Return [X, Y] of the center of cell containing provided text 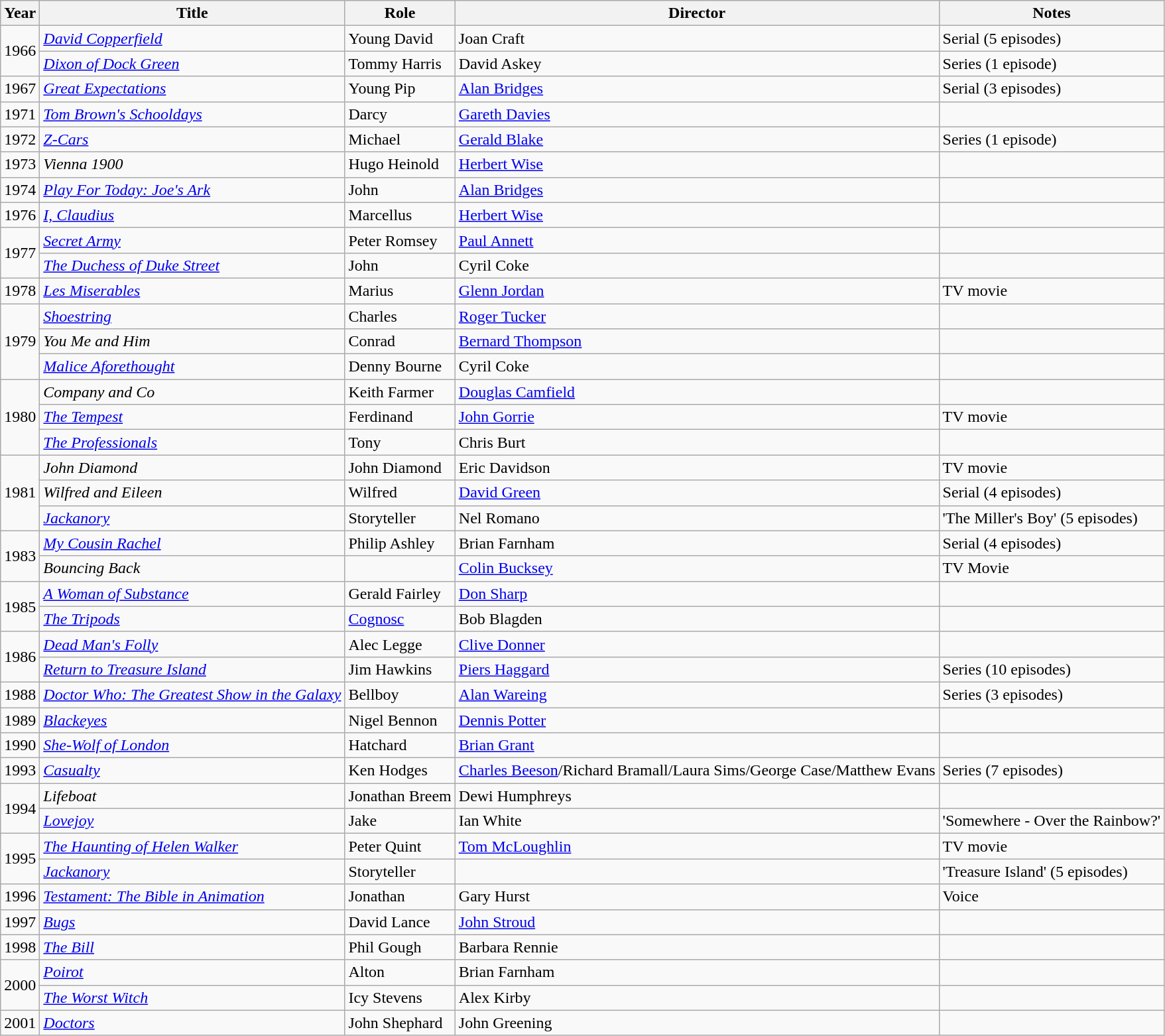
Don Sharp [697, 594]
David Copperfield [192, 38]
1985 [20, 606]
The Bill [192, 947]
Return to Treasure Island [192, 669]
Piers Haggard [697, 669]
Great Expectations [192, 89]
Bob Blagden [697, 619]
1972 [20, 139]
Jonathan [400, 897]
Charles Beeson/Richard Bramall/Laura Sims/George Case/Matthew Evans [697, 771]
Paul Annett [697, 240]
1997 [20, 922]
1990 [20, 745]
Marcellus [400, 215]
Doctor Who: The Greatest Show in the Galaxy [192, 694]
Director [697, 13]
1971 [20, 114]
Gerald Fairley [400, 594]
Peter Quint [400, 846]
I, Claudius [192, 215]
Cognosc [400, 619]
Bellboy [400, 694]
Joan Craft [697, 38]
1979 [20, 342]
Blackeyes [192, 720]
Brian Grant [697, 745]
The Haunting of Helen Walker [192, 846]
Dixon of Dock Green [192, 64]
Keith Farmer [400, 392]
John Shephard [400, 1023]
Colin Bucksey [697, 568]
1995 [20, 859]
1977 [20, 253]
1978 [20, 291]
The Worst Witch [192, 998]
Charles [400, 316]
Nel Romano [697, 518]
The Tripods [192, 619]
Alton [400, 972]
The Duchess of Duke Street [192, 265]
1981 [20, 493]
Serial (3 episodes) [1052, 89]
1996 [20, 897]
Malice Aforethought [192, 367]
A Woman of Substance [192, 594]
Vienna 1900 [192, 164]
1974 [20, 190]
Dewi Humphreys [697, 796]
Jonathan Breem [400, 796]
Darcy [400, 114]
1976 [20, 215]
Title [192, 13]
Phil Gough [400, 947]
Notes [1052, 13]
Alec Legge [400, 644]
Play For Today: Joe's Ark [192, 190]
Role [400, 13]
Dennis Potter [697, 720]
Z-Cars [192, 139]
David Lance [400, 922]
Bugs [192, 922]
John Stroud [697, 922]
Young Pip [400, 89]
Michael [400, 139]
1980 [20, 417]
Hugo Heinold [400, 164]
Barbara Rennie [697, 947]
2000 [20, 985]
Clive Donner [697, 644]
Les Miserables [192, 291]
Marius [400, 291]
Conrad [400, 342]
Gary Hurst [697, 897]
Chris Burt [697, 442]
Tony [400, 442]
The Professionals [192, 442]
'The Miller's Boy' (5 episodes) [1052, 518]
My Cousin Rachel [192, 543]
Poirot [192, 972]
Shoestring [192, 316]
Bernard Thompson [697, 342]
Secret Army [192, 240]
1989 [20, 720]
Tom McLoughlin [697, 846]
TV Movie [1052, 568]
'Treasure Island' (5 episodes) [1052, 872]
Alan Wareing [697, 694]
Glenn Jordan [697, 291]
Ian White [697, 821]
Gareth Davies [697, 114]
The Tempest [192, 417]
Wilfred and Eileen [192, 493]
Voice [1052, 897]
Wilfred [400, 493]
Jake [400, 821]
Series (3 episodes) [1052, 694]
Tom Brown's Schooldays [192, 114]
Philip Ashley [400, 543]
Series (10 episodes) [1052, 669]
2001 [20, 1023]
Peter Romsey [400, 240]
Bouncing Back [192, 568]
David Askey [697, 64]
Serial (5 episodes) [1052, 38]
Icy Stevens [400, 998]
1986 [20, 657]
Series (7 episodes) [1052, 771]
Eric Davidson [697, 468]
1983 [20, 556]
Doctors [192, 1023]
Dead Man's Folly [192, 644]
Casualty [192, 771]
1994 [20, 809]
Alex Kirby [697, 998]
Testament: The Bible in Animation [192, 897]
Denny Bourne [400, 367]
Nigel Bennon [400, 720]
'Somewhere - Over the Rainbow?' [1052, 821]
John Greening [697, 1023]
Gerald Blake [697, 139]
Roger Tucker [697, 316]
1988 [20, 694]
You Me and Him [192, 342]
Ken Hodges [400, 771]
Lovejoy [192, 821]
She-Wolf of London [192, 745]
1967 [20, 89]
Lifeboat [192, 796]
Hatchard [400, 745]
1966 [20, 51]
Jim Hawkins [400, 669]
1973 [20, 164]
1998 [20, 947]
1993 [20, 771]
Young David [400, 38]
Year [20, 13]
Tommy Harris [400, 64]
David Green [697, 493]
Ferdinand [400, 417]
John Gorrie [697, 417]
Company and Co [192, 392]
Douglas Camfield [697, 392]
